Provide the [x, y] coordinate of the cell's center where the given text is located.  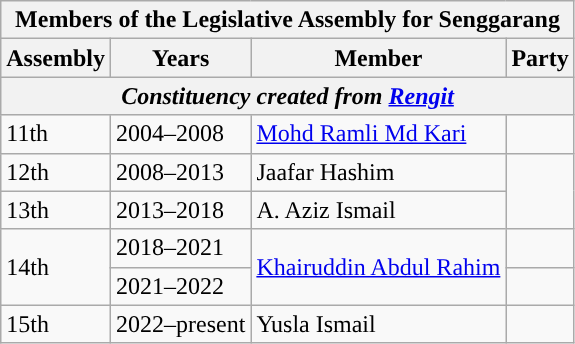
Party [540, 58]
Mohd Ramli Md Kari [378, 134]
Yusla Ismail [378, 324]
Member [378, 58]
Jaafar Hashim [378, 172]
13th [56, 210]
11th [56, 134]
Members of the Legislative Assembly for Senggarang [288, 20]
2008–2013 [180, 172]
Assembly [56, 58]
2018–2021 [180, 248]
2004–2008 [180, 134]
2013–2018 [180, 210]
14th [56, 267]
2022–present [180, 324]
15th [56, 324]
2021–2022 [180, 286]
12th [56, 172]
Constituency created from Rengit [288, 96]
A. Aziz Ismail [378, 210]
Khairuddin Abdul Rahim [378, 267]
Years [180, 58]
